Provide the (x, y) coordinate of the cell's center where the given text is located.  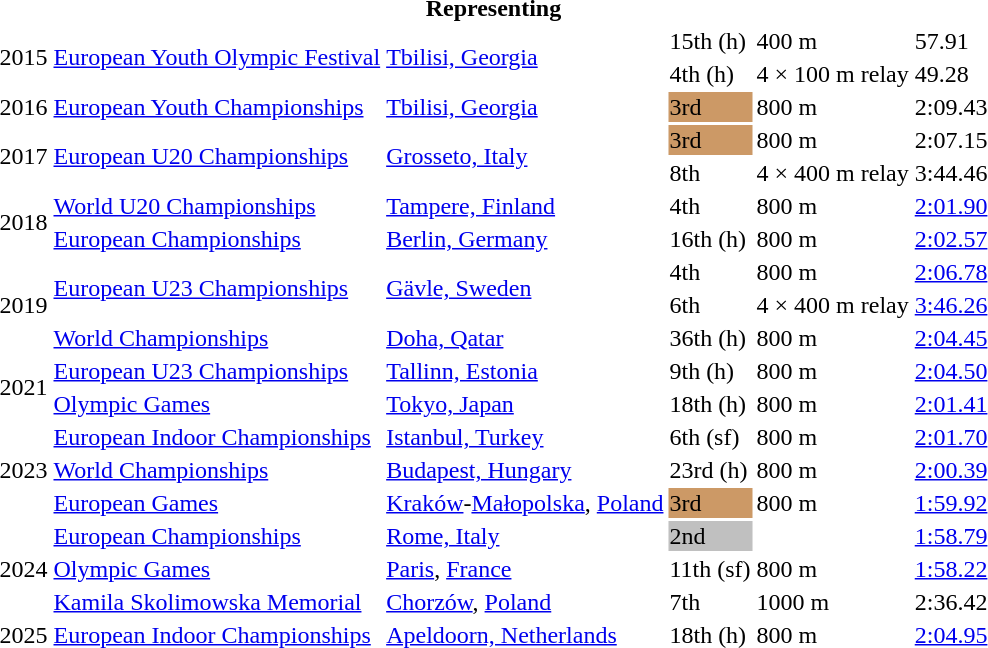
7th (710, 602)
European Youth Championships (217, 107)
11th (sf) (710, 569)
Paris, France (525, 569)
36th (h) (710, 338)
Tampere, Finland (525, 206)
Doha, Qatar (525, 338)
Istanbul, Turkey (525, 437)
European Youth Olympic Festival (217, 58)
16th (h) (710, 239)
2nd (710, 536)
Budapest, Hungary (525, 470)
4 × 100 m relay (832, 74)
6th (710, 305)
400 m (832, 41)
1000 m (832, 602)
World U20 Championships (217, 206)
European U20 Championships (217, 156)
Rome, Italy (525, 536)
9th (h) (710, 371)
Berlin, Germany (525, 239)
European Games (217, 503)
Gävle, Sweden (525, 288)
Tokyo, Japan (525, 404)
18th (h) (710, 404)
European Indoor Championships (217, 437)
23rd (h) (710, 470)
Tallinn, Estonia (525, 371)
15th (h) (710, 41)
6th (sf) (710, 437)
Kraków-Małopolska, Poland (525, 503)
8th (710, 173)
Kamila Skolimowska Memorial (217, 602)
Grosseto, Italy (525, 156)
4th (h) (710, 74)
Chorzów, Poland (525, 602)
